Detect which cell encompasses the target text, then output its [x, y] center coordinate. 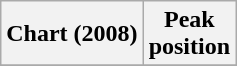
Chart (2008) [72, 34]
Peakposition [189, 34]
